Pinpoint the cell where the given text exists, returning its (X, Y) midpoint coordinate. 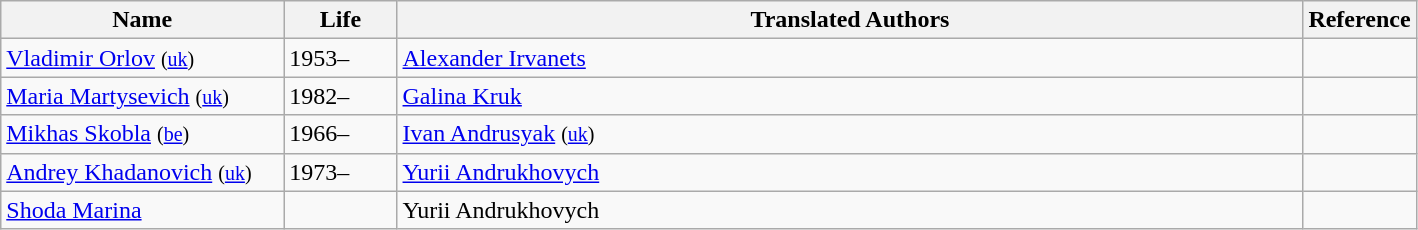
1953– (340, 58)
1982– (340, 96)
1966– (340, 134)
Reference (1360, 20)
Galina Kruk (850, 96)
Andrey Khadanovich (uk) (142, 172)
Name (142, 20)
1973– (340, 172)
Life (340, 20)
Alexander Irvanets (850, 58)
Shoda Marina (142, 210)
Vladimir Orlov (uk) (142, 58)
Maria Martysevich (uk) (142, 96)
Translated Authors (850, 20)
Ivan Andrusyak (uk) (850, 134)
Mikhas Skobla (be) (142, 134)
